Extract the [x, y] coordinate from the center of the cell holding the provided text.  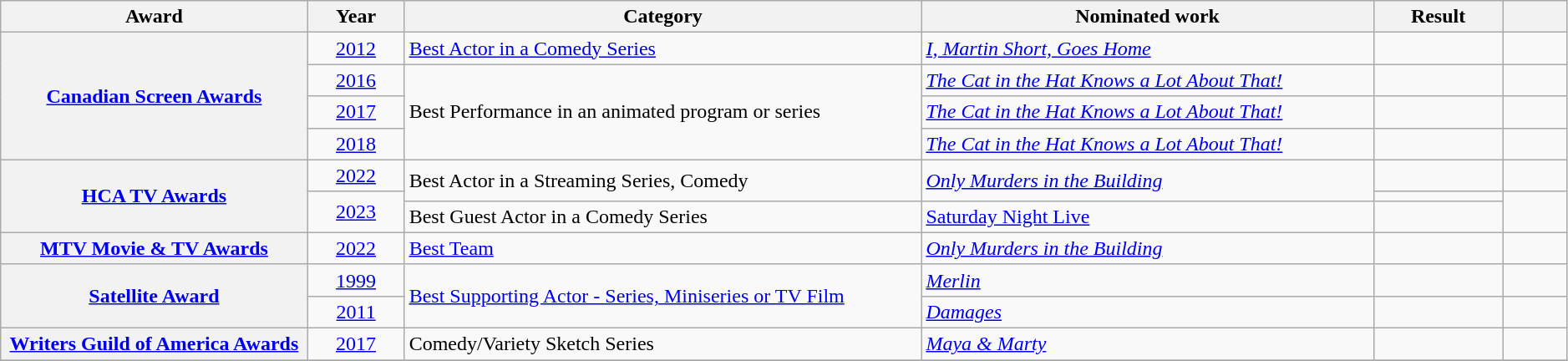
2016 [356, 80]
Merlin [1148, 280]
Category [663, 17]
2023 [356, 212]
Best Actor in a Comedy Series [663, 48]
Best Guest Actor in a Comedy Series [663, 216]
Canadian Screen Awards [154, 96]
Award [154, 17]
HCA TV Awards [154, 196]
Maya & Marty [1148, 343]
Writers Guild of America Awards [154, 343]
Best Actor in a Streaming Series, Comedy [663, 180]
2012 [356, 48]
Comedy/Variety Sketch Series [663, 343]
I, Martin Short, Goes Home [1148, 48]
Nominated work [1148, 17]
Result [1439, 17]
Best Performance in an animated program or series [663, 112]
MTV Movie & TV Awards [154, 248]
2011 [356, 312]
Best Supporting Actor - Series, Miniseries or TV Film [663, 296]
Damages [1148, 312]
Satellite Award [154, 296]
Saturday Night Live [1148, 216]
Best Team [663, 248]
Year [356, 17]
2018 [356, 144]
1999 [356, 280]
